Search for the cell housing the specified text and yield its (X, Y) center coordinate. 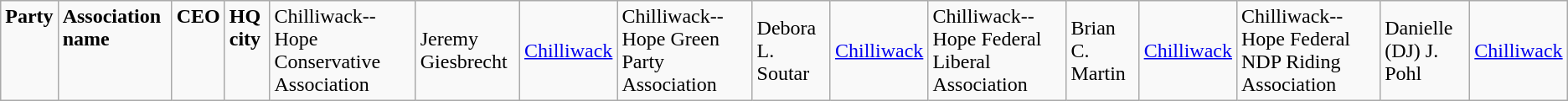
Jeremy Giesbrecht (467, 50)
Chilliwack--Hope Green Party Association (685, 50)
HQ city (247, 50)
CEO (198, 50)
Chilliwack--Hope Federal NDP Riding Association (1308, 50)
Chilliwack--Hope Conservative Association (343, 50)
Association name (115, 50)
Chilliwack--Hope Federal Liberal Association (997, 50)
Party (29, 50)
Danielle (DJ) J. Pohl (1426, 50)
Debora L. Soutar (791, 50)
Brian C. Martin (1102, 50)
